Determine the [x, y] coordinate at the center of the cell enclosing the given text.  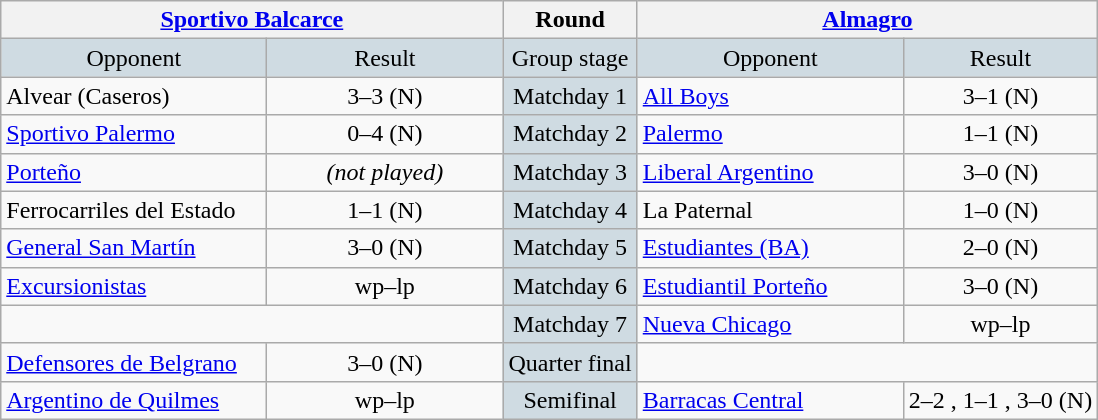
La Paternal [770, 210]
2–0 (N) [1000, 248]
Matchday 1 [570, 96]
Group stage [570, 58]
Palermo [770, 134]
0–4 (N) [385, 134]
Excursionistas [134, 286]
Almagro [867, 20]
2–2 , 1–1 , 3–0 (N) [1000, 400]
Round [570, 20]
General San Martín [134, 248]
Matchday 3 [570, 172]
Nueva Chicago [770, 324]
3–3 (N) [385, 96]
1–0 (N) [1000, 210]
Porteño [134, 172]
Estudiantes (BA) [770, 248]
Matchday 6 [570, 286]
Matchday 2 [570, 134]
Matchday 4 [570, 210]
Alvear (Caseros) [134, 96]
Argentino de Quilmes [134, 400]
Estudiantil Porteño [770, 286]
(not played) [385, 172]
3–1 (N) [1000, 96]
Barracas Central [770, 400]
Semifinal [570, 400]
Matchday 7 [570, 324]
Ferrocarriles del Estado [134, 210]
Sportivo Balcarce [252, 20]
Matchday 5 [570, 248]
All Boys [770, 96]
Quarter final [570, 362]
Sportivo Palermo [134, 134]
Defensores de Belgrano [134, 362]
Liberal Argentino [770, 172]
